Determine the [X, Y] coordinate at the center of the cell enclosing the given text.  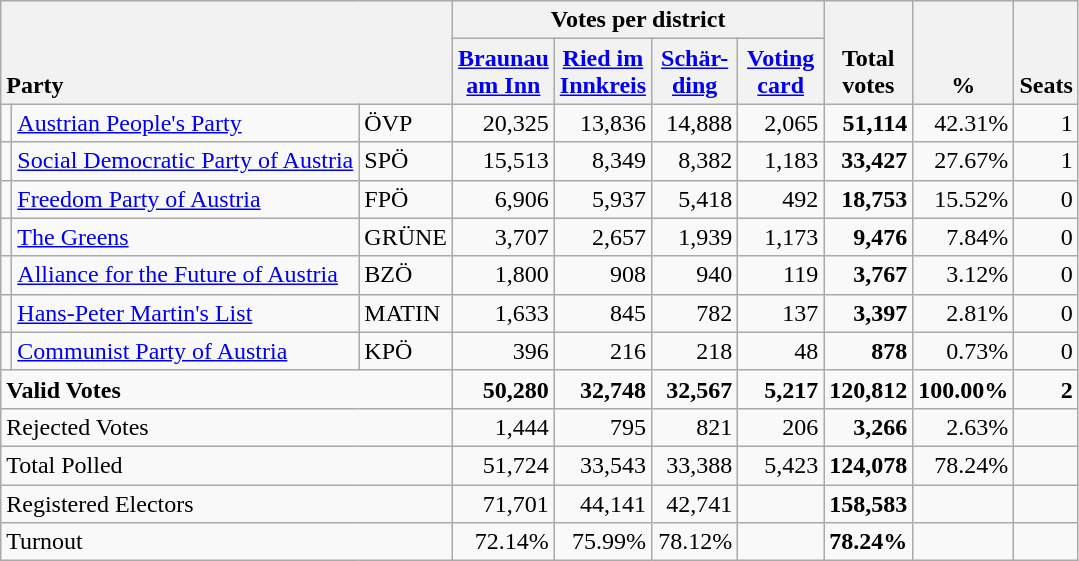
2.81% [964, 313]
3,767 [868, 275]
Valid Votes [227, 389]
Hans-Peter Martin's List [186, 313]
Registered Electors [227, 503]
795 [602, 427]
Alliance for the Future of Austria [186, 275]
42.31% [964, 123]
32,748 [602, 389]
Austrian People's Party [186, 123]
8,349 [602, 161]
396 [504, 351]
18,753 [868, 199]
75.99% [602, 542]
% [964, 52]
14,888 [695, 123]
ÖVP [406, 123]
72.14% [504, 542]
6,906 [504, 199]
7.84% [964, 237]
821 [695, 427]
Seats [1046, 52]
5,937 [602, 199]
KPÖ [406, 351]
3,397 [868, 313]
Braunauam Inn [504, 72]
51,114 [868, 123]
Turnout [227, 542]
Votes per district [638, 20]
71,701 [504, 503]
5,217 [781, 389]
120,812 [868, 389]
Total Polled [227, 465]
1,444 [504, 427]
51,724 [504, 465]
100.00% [964, 389]
GRÜNE [406, 237]
78.12% [695, 542]
15.52% [964, 199]
FPÖ [406, 199]
908 [602, 275]
5,418 [695, 199]
15,513 [504, 161]
The Greens [186, 237]
Rejected Votes [227, 427]
940 [695, 275]
3.12% [964, 275]
1,173 [781, 237]
1,183 [781, 161]
158,583 [868, 503]
878 [868, 351]
33,427 [868, 161]
492 [781, 199]
3,266 [868, 427]
216 [602, 351]
Totalvotes [868, 52]
137 [781, 313]
Schär-ding [695, 72]
Social Democratic Party of Austria [186, 161]
MATIN [406, 313]
27.67% [964, 161]
845 [602, 313]
32,567 [695, 389]
48 [781, 351]
BZÖ [406, 275]
5,423 [781, 465]
SPÖ [406, 161]
782 [695, 313]
Communist Party of Austria [186, 351]
2,065 [781, 123]
1,939 [695, 237]
218 [695, 351]
33,543 [602, 465]
Ried imInnkreis [602, 72]
42,741 [695, 503]
1,800 [504, 275]
2.63% [964, 427]
Votingcard [781, 72]
44,141 [602, 503]
Party [227, 52]
119 [781, 275]
0.73% [964, 351]
13,836 [602, 123]
3,707 [504, 237]
206 [781, 427]
2 [1046, 389]
2,657 [602, 237]
9,476 [868, 237]
Freedom Party of Austria [186, 199]
20,325 [504, 123]
8,382 [695, 161]
124,078 [868, 465]
50,280 [504, 389]
33,388 [695, 465]
1,633 [504, 313]
